Locate the cell with the specified text and output its [x, y] center coordinate. 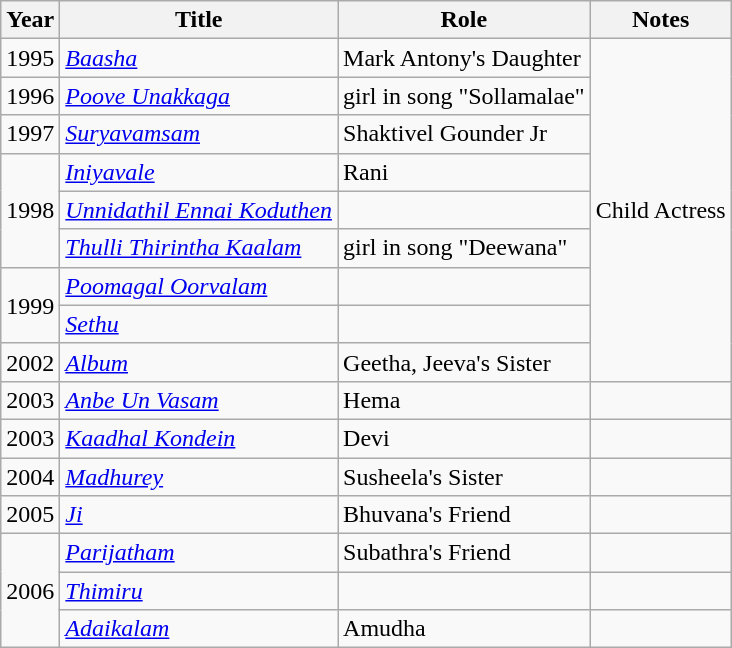
Poomagal Oorvalam [199, 286]
Title [199, 20]
2006 [30, 591]
Geetha, Jeeva's Sister [464, 362]
Shaktivel Gounder Jr [464, 134]
girl in song "Sollamalae" [464, 96]
1998 [30, 210]
Bhuvana's Friend [464, 515]
Iniyavale [199, 172]
Unnidathil Ennai Koduthen [199, 210]
Notes [660, 20]
1995 [30, 58]
Susheela's Sister [464, 477]
Mark Antony's Daughter [464, 58]
Rani [464, 172]
Amudha [464, 629]
1999 [30, 305]
Album [199, 362]
Madhurey [199, 477]
2005 [30, 515]
girl in song "Deewana" [464, 248]
Suryavamsam [199, 134]
2002 [30, 362]
Ji [199, 515]
Poove Unakkaga [199, 96]
Anbe Un Vasam [199, 400]
Sethu [199, 324]
1996 [30, 96]
2004 [30, 477]
Thulli Thirintha Kaalam [199, 248]
Thimiru [199, 591]
Role [464, 20]
Parijatham [199, 553]
Subathra's Friend [464, 553]
Child Actress [660, 210]
Hema [464, 400]
Baasha [199, 58]
Devi [464, 438]
Adaikalam [199, 629]
Year [30, 20]
Kaadhal Kondein [199, 438]
1997 [30, 134]
